For the text-containing cell, return its midpoint in (X, Y) coordinate format. 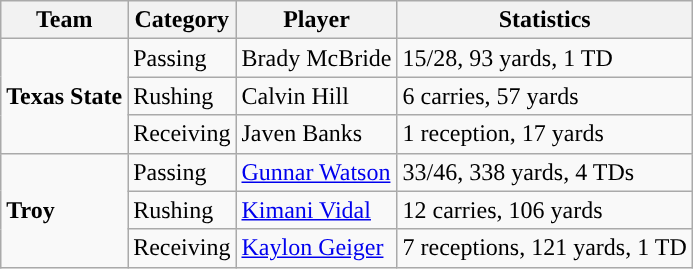
Gunnar Watson (316, 172)
Statistics (544, 20)
Texas State (64, 96)
Brady McBride (316, 58)
Team (64, 20)
Kaylon Geiger (316, 248)
1 reception, 17 yards (544, 134)
6 carries, 57 yards (544, 96)
12 carries, 106 yards (544, 210)
Category (182, 20)
7 receptions, 121 yards, 1 TD (544, 248)
Calvin Hill (316, 96)
33/46, 338 yards, 4 TDs (544, 172)
Player (316, 20)
Troy (64, 210)
Javen Banks (316, 134)
15/28, 93 yards, 1 TD (544, 58)
Kimani Vidal (316, 210)
